Scan for the cell matching the given text and deliver its [X, Y] coordinate at center. 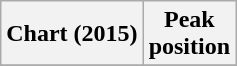
Peak position [189, 34]
Chart (2015) [72, 34]
